Locate the cell with the specified text and output its (X, Y) center coordinate. 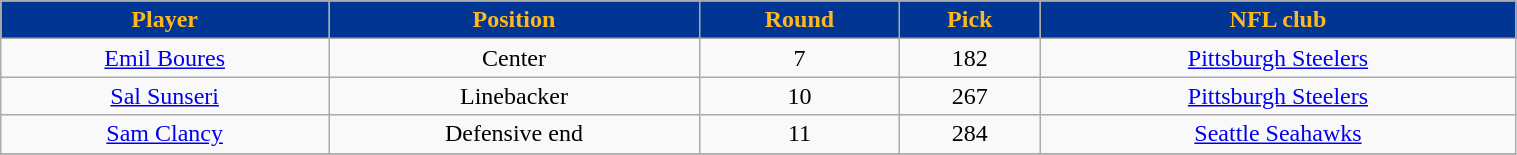
Round (799, 20)
Pick (970, 20)
Linebacker (514, 96)
Position (514, 20)
Emil Boures (165, 58)
Center (514, 58)
284 (970, 134)
Seattle Seahawks (1278, 134)
7 (799, 58)
10 (799, 96)
Player (165, 20)
11 (799, 134)
Defensive end (514, 134)
267 (970, 96)
182 (970, 58)
Sal Sunseri (165, 96)
Sam Clancy (165, 134)
NFL club (1278, 20)
